From the cell containing the given text, extract its center point as (x, y) coordinate. 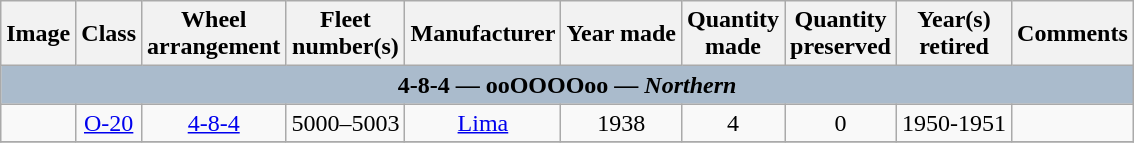
O-20 (109, 123)
Quantitymade (732, 34)
Image (38, 34)
4-8-4 — ooOOOOoo — Northern (568, 85)
1950-1951 (954, 123)
Lima (483, 123)
0 (841, 123)
Year(s)retired (954, 34)
Comments (1073, 34)
1938 (622, 123)
Quantitypreserved (841, 34)
Class (109, 34)
4-8-4 (214, 123)
Wheelarrangement (214, 34)
Year made (622, 34)
Manufacturer (483, 34)
5000–5003 (346, 123)
Fleetnumber(s) (346, 34)
4 (732, 123)
